Return the [X, Y] coordinate for the center point of the cell that contains the specified text.  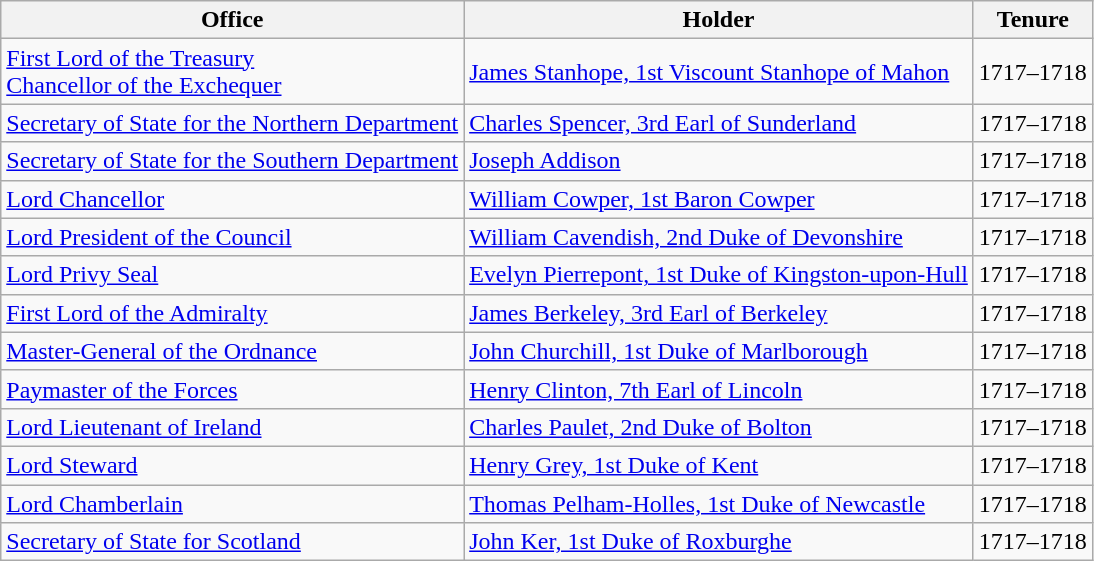
First Lord of the TreasuryChancellor of the Exchequer [232, 72]
Charles Spencer, 3rd Earl of Sunderland [719, 123]
John Ker, 1st Duke of Roxburghe [719, 542]
First Lord of the Admiralty [232, 313]
James Berkeley, 3rd Earl of Berkeley [719, 313]
Holder [719, 20]
Henry Grey, 1st Duke of Kent [719, 465]
Secretary of State for the Northern Department [232, 123]
Secretary of State for Scotland [232, 542]
Lord Chamberlain [232, 503]
William Cowper, 1st Baron Cowper [719, 199]
Master-General of the Ordnance [232, 351]
Evelyn Pierrepont, 1st Duke of Kingston-upon-Hull [719, 275]
Lord Privy Seal [232, 275]
Office [232, 20]
Paymaster of the Forces [232, 389]
Henry Clinton, 7th Earl of Lincoln [719, 389]
Charles Paulet, 2nd Duke of Bolton [719, 427]
Lord Steward [232, 465]
Lord President of the Council [232, 237]
Lord Lieutenant of Ireland [232, 427]
Tenure [1032, 20]
Lord Chancellor [232, 199]
John Churchill, 1st Duke of Marlborough [719, 351]
Thomas Pelham-Holles, 1st Duke of Newcastle [719, 503]
Joseph Addison [719, 161]
William Cavendish, 2nd Duke of Devonshire [719, 237]
James Stanhope, 1st Viscount Stanhope of Mahon [719, 72]
Secretary of State for the Southern Department [232, 161]
